From the cell containing the given text, extract its center point as [x, y] coordinate. 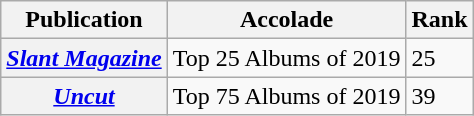
Uncut [84, 96]
Accolade [286, 20]
Top 25 Albums of 2019 [286, 58]
39 [440, 96]
Rank [440, 20]
Publication [84, 20]
Top 75 Albums of 2019 [286, 96]
25 [440, 58]
Slant Magazine [84, 58]
